From the cell containing the given text, extract its center point as [x, y] coordinate. 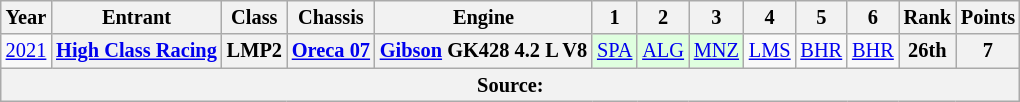
Class [254, 17]
High Class Racing [136, 51]
SPA [614, 51]
LMP2 [254, 51]
Oreca 07 [331, 51]
Points [988, 17]
Entrant [136, 17]
6 [873, 17]
1 [614, 17]
Engine [484, 17]
Gibson GK428 4.2 L V8 [484, 51]
LMS [770, 51]
26th [928, 51]
5 [821, 17]
Source: [510, 85]
2021 [26, 51]
Chassis [331, 17]
4 [770, 17]
MNZ [716, 51]
7 [988, 51]
Year [26, 17]
3 [716, 17]
Rank [928, 17]
2 [663, 17]
ALG [663, 51]
